Determine the [x, y] coordinate at the center of the cell enclosing the given text.  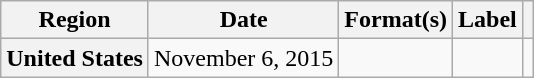
Date [243, 20]
Label [488, 20]
United States [75, 58]
November 6, 2015 [243, 58]
Format(s) [396, 20]
Region [75, 20]
